Find where the given text appears and provide that cell's center as [x, y] coordinate. 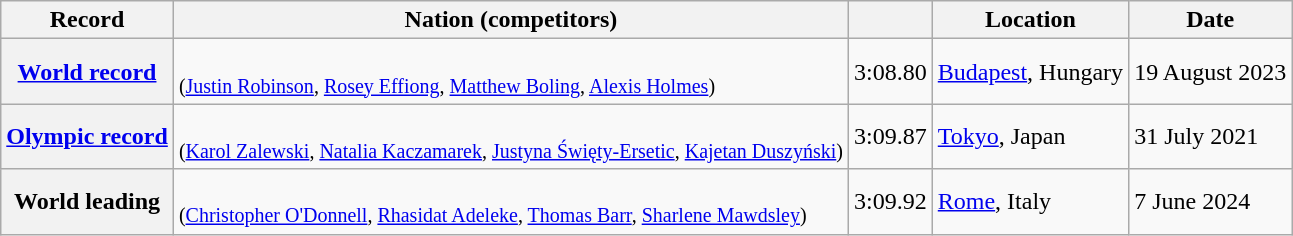
19 August 2023 [1210, 72]
(Christopher O'Donnell, Rhasidat Adeleke, Thomas Barr, Sharlene Mawdsley) [510, 202]
(Justin Robinson, Rosey Effiong, Matthew Boling, Alexis Holmes) [510, 72]
Record [88, 20]
31 July 2021 [1210, 136]
Location [1030, 20]
(Karol Zalewski, Natalia Kaczamarek, Justyna Święty-Ersetic, Kajetan Duszyński) [510, 136]
World record [88, 72]
3:09.92 [891, 202]
Olympic record [88, 136]
Tokyo, Japan [1030, 136]
Rome, Italy [1030, 202]
3:09.87 [891, 136]
World leading [88, 202]
Nation (competitors) [510, 20]
7 June 2024 [1210, 202]
Date [1210, 20]
Budapest, Hungary [1030, 72]
3:08.80 [891, 72]
